Detect which cell encompasses the target text, then output its [x, y] center coordinate. 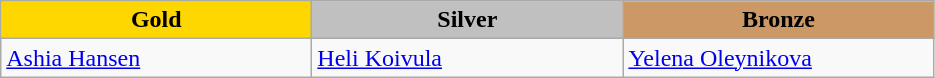
Heli Koivula [468, 58]
Yelena Oleynikova [778, 58]
Ashia Hansen [156, 58]
Silver [468, 20]
Bronze [778, 20]
Gold [156, 20]
